Provide the (X, Y) coordinate of the cell's center where the given text is located.  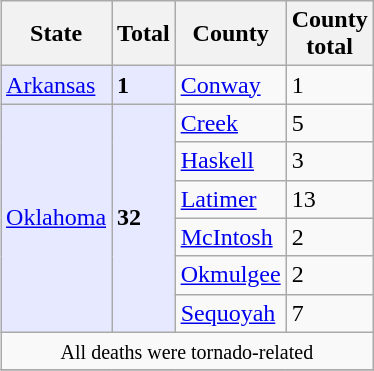
13 (330, 199)
County (230, 34)
Haskell (230, 161)
Arkansas (56, 85)
McIntosh (230, 237)
Conway (230, 85)
Countytotal (330, 34)
Total (144, 34)
7 (330, 313)
Creek (230, 123)
5 (330, 123)
All deaths were tornado-related (188, 351)
Sequoyah (230, 313)
Oklahoma (56, 218)
32 (144, 218)
Okmulgee (230, 275)
State (56, 34)
Latimer (230, 199)
3 (330, 161)
